Locate the cell with the specified text and output its [X, Y] center coordinate. 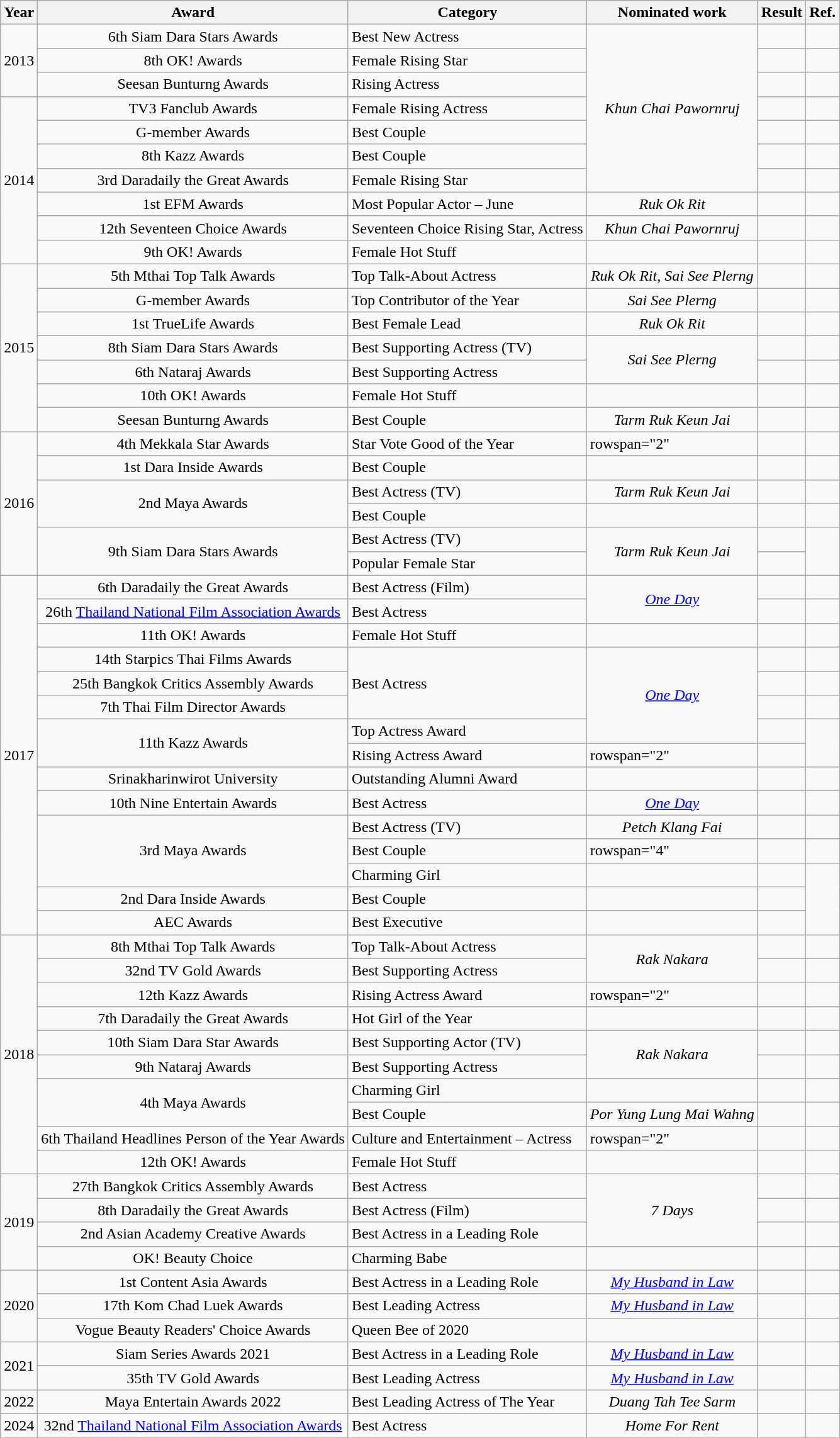
AEC Awards [193, 923]
Queen Bee of 2020 [467, 1330]
9th Nataraj Awards [193, 1067]
Vogue Beauty Readers' Choice Awards [193, 1330]
Seventeen Choice Rising Star, Actress [467, 228]
7 Days [672, 1210]
Female Rising Actress [467, 108]
Rising Actress [467, 84]
14th Starpics Thai Films Awards [193, 659]
7th Daradaily the Great Awards [193, 1018]
Home For Rent [672, 1425]
Hot Girl of the Year [467, 1018]
5th Mthai Top Talk Awards [193, 276]
Best Female Lead [467, 324]
10th Siam Dara Star Awards [193, 1042]
35th TV Gold Awards [193, 1378]
26th Thailand National Film Association Awards [193, 611]
8th Mthai Top Talk Awards [193, 946]
4th Maya Awards [193, 1103]
2nd Dara Inside Awards [193, 899]
25th Bangkok Critics Assembly Awards [193, 683]
12th Kazz Awards [193, 994]
2016 [19, 503]
Popular Female Star [467, 563]
8th Daradaily the Great Awards [193, 1210]
TV3 Fanclub Awards [193, 108]
1st Dara Inside Awards [193, 468]
Best New Actress [467, 37]
2017 [19, 755]
Nominated work [672, 13]
Srinakharinwirot University [193, 779]
2022 [19, 1401]
2018 [19, 1055]
Duang Tah Tee Sarm [672, 1401]
Star Vote Good of the Year [467, 444]
Outstanding Alumni Award [467, 779]
Ruk Ok Rit, Sai See Plerng [672, 276]
3rd Daradaily the Great Awards [193, 180]
8th OK! Awards [193, 60]
1st Content Asia Awards [193, 1282]
Result [781, 13]
Ref. [823, 13]
Top Contributor of the Year [467, 300]
12th OK! Awards [193, 1162]
6th Daradaily the Great Awards [193, 587]
Best Supporting Actress (TV) [467, 348]
Best Supporting Actor (TV) [467, 1042]
8th Siam Dara Stars Awards [193, 348]
8th Kazz Awards [193, 156]
4th Mekkala Star Awards [193, 444]
Maya Entertain Awards 2022 [193, 1401]
Siam Series Awards 2021 [193, 1354]
6th Siam Dara Stars Awards [193, 37]
10th Nine Entertain Awards [193, 803]
Petch Klang Fai [672, 827]
Culture and Entertainment – Actress [467, 1138]
9th OK! Awards [193, 252]
Charming Babe [467, 1258]
rowspan="4" [672, 851]
Best Leading Actress of The Year [467, 1401]
Best Executive [467, 923]
3rd Maya Awards [193, 851]
9th Siam Dara Stars Awards [193, 551]
2019 [19, 1222]
2nd Asian Academy Creative Awards [193, 1234]
32nd TV Gold Awards [193, 970]
Most Popular Actor – June [467, 204]
17th Kom Chad Luek Awards [193, 1306]
1st TrueLife Awards [193, 324]
Top Actress Award [467, 731]
32nd Thailand National Film Association Awards [193, 1425]
Award [193, 13]
2nd Maya Awards [193, 503]
27th Bangkok Critics Assembly Awards [193, 1186]
11th OK! Awards [193, 635]
6th Thailand Headlines Person of the Year Awards [193, 1138]
2021 [19, 1366]
2013 [19, 60]
Category [467, 13]
2020 [19, 1306]
2015 [19, 347]
2014 [19, 180]
1st EFM Awards [193, 204]
2024 [19, 1425]
6th Nataraj Awards [193, 372]
OK! Beauty Choice [193, 1258]
7th Thai Film Director Awards [193, 707]
11th Kazz Awards [193, 743]
Year [19, 13]
12th Seventeen Choice Awards [193, 228]
10th OK! Awards [193, 396]
Por Yung Lung Mai Wahng [672, 1115]
